Scan for the cell matching the given text and deliver its [X, Y] coordinate at center. 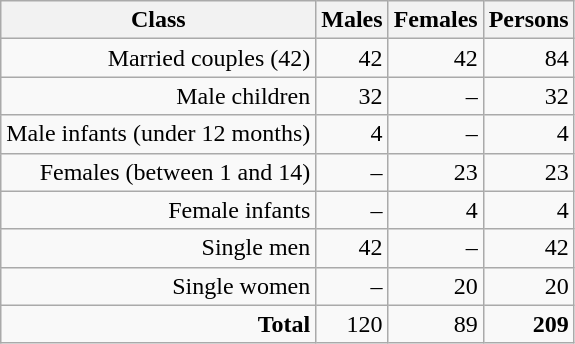
84 [528, 58]
Persons [528, 20]
Single women [158, 286]
120 [352, 324]
Total [158, 324]
Single men [158, 248]
Females (between 1 and 14) [158, 172]
89 [436, 324]
Married couples (42) [158, 58]
Female infants [158, 210]
209 [528, 324]
Male children [158, 96]
Class [158, 20]
Males [352, 20]
Females [436, 20]
Male infants (under 12 months) [158, 134]
